Pinpoint the cell where the given text exists, returning its (x, y) midpoint coordinate. 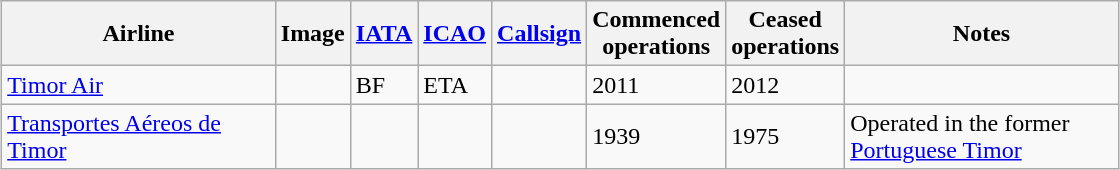
Transportes Aéreos de Timor (139, 136)
Timor Air (139, 85)
2012 (786, 85)
Callsign (540, 34)
Notes (982, 34)
IATA (384, 34)
ICAO (455, 34)
BF (384, 85)
Ceasedoperations (786, 34)
1939 (656, 136)
Airline (139, 34)
Operated in the former Portuguese Timor (982, 136)
1975 (786, 136)
2011 (656, 85)
ETA (455, 85)
Image (312, 34)
Commencedoperations (656, 34)
